Capture the cell that displays the provided text and extract its [X, Y] central coordinate. 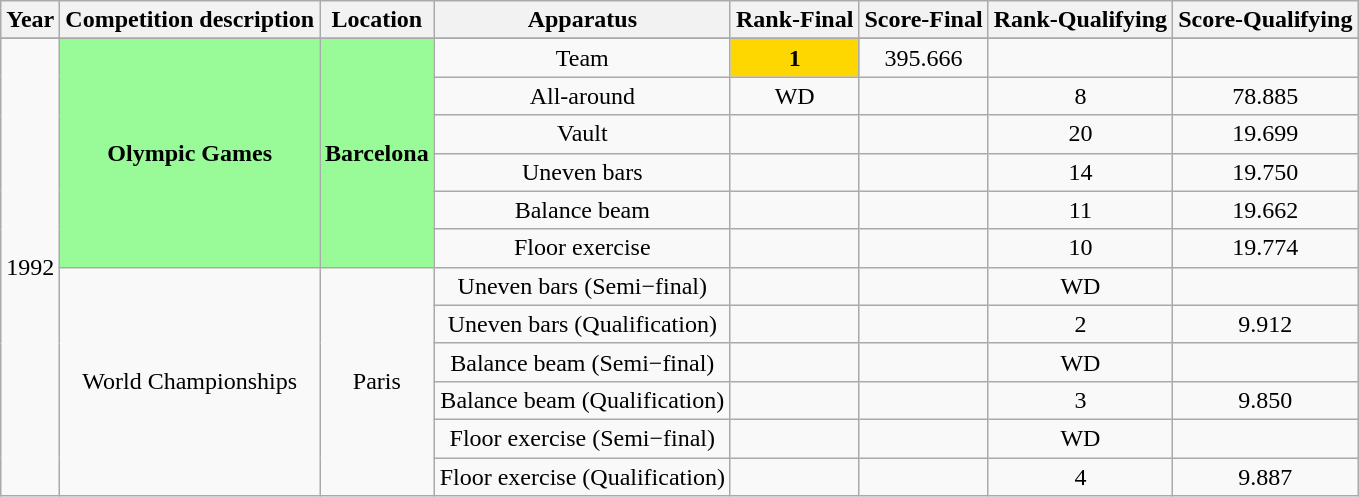
78.885 [1266, 96]
1992 [30, 268]
9.887 [1266, 477]
19.662 [1266, 210]
Uneven bars (Qualification) [582, 324]
2 [1080, 324]
Balance beam (Semi−final) [582, 362]
19.750 [1266, 172]
Year [30, 20]
Paris [378, 381]
4 [1080, 477]
Team [582, 58]
Vault [582, 134]
Olympic Games [190, 153]
19.774 [1266, 248]
20 [1080, 134]
Floor exercise (Semi−final) [582, 438]
Uneven bars [582, 172]
3 [1080, 400]
Floor exercise (Qualification) [582, 477]
Floor exercise [582, 248]
Balance beam (Qualification) [582, 400]
Apparatus [582, 20]
Location [378, 20]
19.699 [1266, 134]
10 [1080, 248]
11 [1080, 210]
1 [794, 58]
All-around [582, 96]
14 [1080, 172]
Score-Qualifying [1266, 20]
Barcelona [378, 153]
395.666 [924, 58]
9.850 [1266, 400]
Competition description [190, 20]
8 [1080, 96]
9.912 [1266, 324]
Score-Final [924, 20]
Balance beam [582, 210]
Uneven bars (Semi−final) [582, 286]
World Championships [190, 381]
Rank-Final [794, 20]
Rank-Qualifying [1080, 20]
